Scan for the cell matching the given text and deliver its (X, Y) coordinate at center. 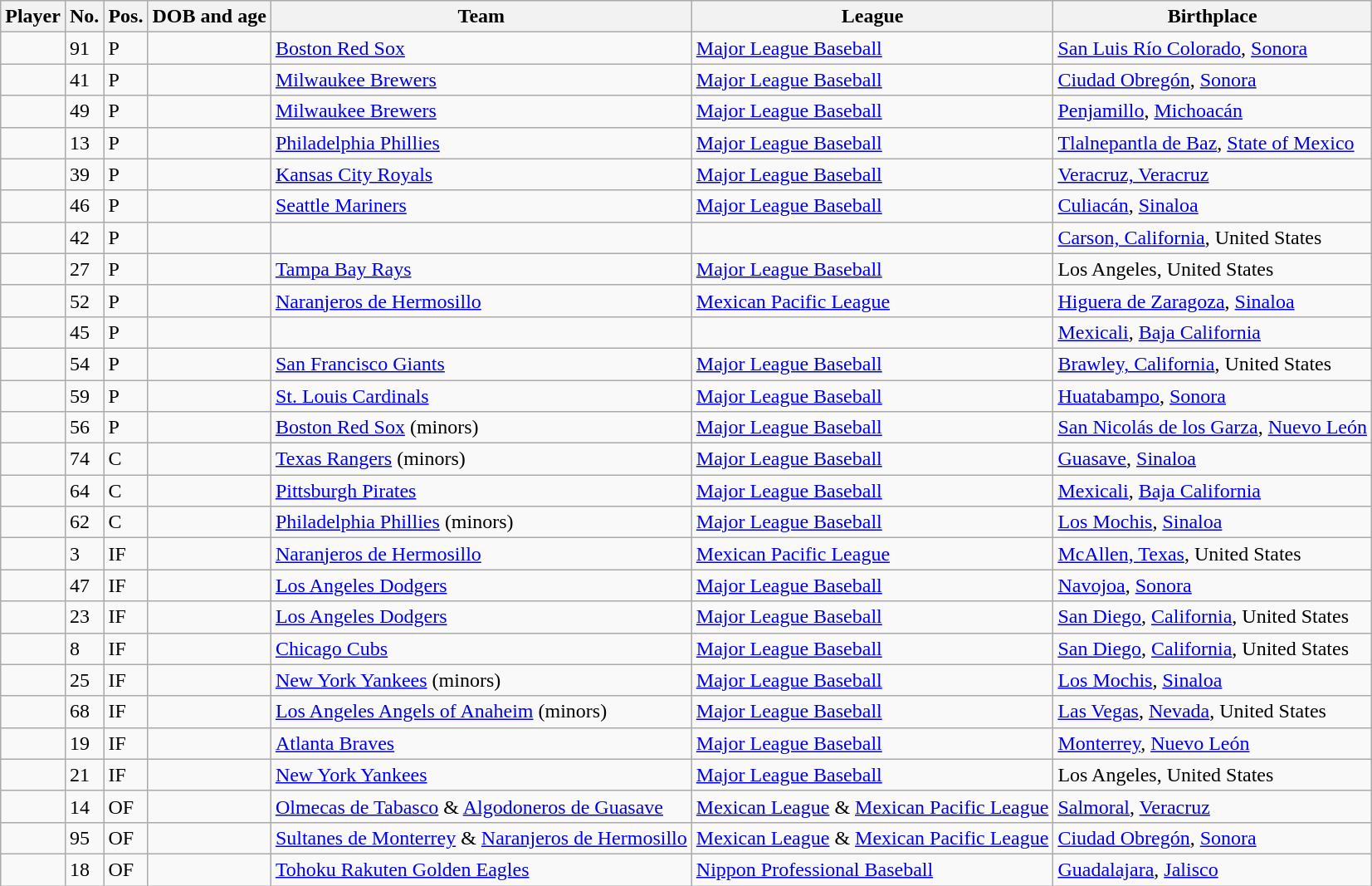
91 (84, 48)
13 (84, 143)
Carson, California, United States (1213, 237)
Boston Red Sox (minors) (481, 428)
Huatabampo, Sonora (1213, 396)
39 (84, 174)
Higuera de Zaragoza, Sinaloa (1213, 301)
San Nicolás de los Garza, Nuevo León (1213, 428)
Sultanes de Monterrey & Naranjeros de Hermosillo (481, 838)
Los Angeles Angels of Anaheim (minors) (481, 712)
Philadelphia Phillies (minors) (481, 522)
Monterrey, Nuevo León (1213, 743)
25 (84, 680)
Las Vegas, Nevada, United States (1213, 712)
No. (84, 17)
Penjamillo, Michoacán (1213, 111)
Nippon Professional Baseball (872, 869)
Culiacán, Sinaloa (1213, 206)
74 (84, 459)
DOB and age (209, 17)
Pittsburgh Pirates (481, 491)
62 (84, 522)
56 (84, 428)
Player (33, 17)
Team (481, 17)
42 (84, 237)
46 (84, 206)
68 (84, 712)
New York Yankees (481, 775)
Guasave, Sinaloa (1213, 459)
18 (84, 869)
52 (84, 301)
47 (84, 585)
League (872, 17)
Salmoral, Veracruz (1213, 806)
Olmecas de Tabasco & Algodoneros de Guasave (481, 806)
59 (84, 396)
San Luis Río Colorado, Sonora (1213, 48)
14 (84, 806)
Navojoa, Sonora (1213, 585)
49 (84, 111)
Chicago Cubs (481, 649)
New York Yankees (minors) (481, 680)
Atlanta Braves (481, 743)
23 (84, 617)
Veracruz, Veracruz (1213, 174)
San Francisco Giants (481, 364)
41 (84, 80)
Guadalajara, Jalisco (1213, 869)
8 (84, 649)
27 (84, 269)
54 (84, 364)
Brawley, California, United States (1213, 364)
St. Louis Cardinals (481, 396)
95 (84, 838)
3 (84, 554)
Philadelphia Phillies (481, 143)
Seattle Mariners (481, 206)
McAllen, Texas, United States (1213, 554)
Kansas City Royals (481, 174)
Pos. (126, 17)
64 (84, 491)
Texas Rangers (minors) (481, 459)
Boston Red Sox (481, 48)
Tlalnepantla de Baz, State of Mexico (1213, 143)
Tampa Bay Rays (481, 269)
21 (84, 775)
19 (84, 743)
Birthplace (1213, 17)
45 (84, 332)
Tohoku Rakuten Golden Eagles (481, 869)
